Return [X, Y] of the center of cell containing provided text 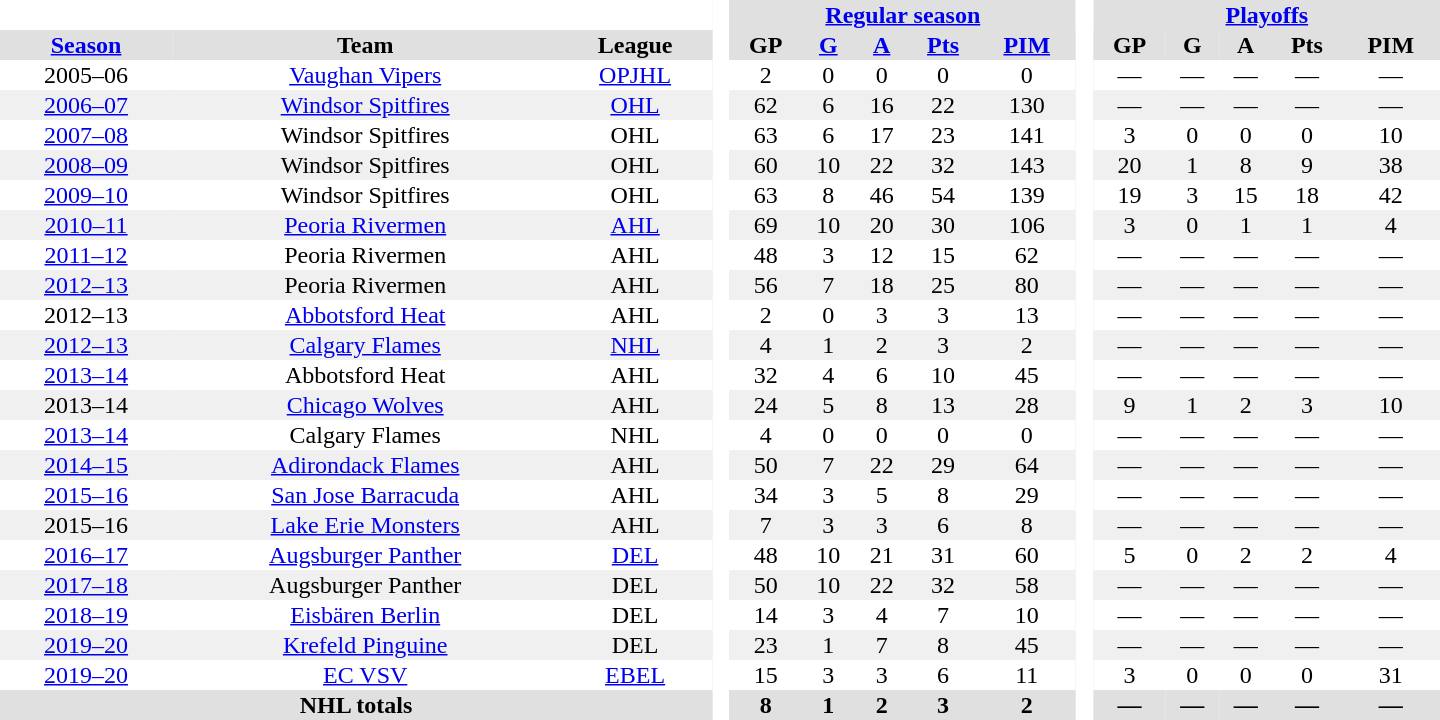
Season [86, 45]
38 [1391, 165]
2011–12 [86, 255]
EC VSV [365, 675]
28 [1027, 405]
2018–19 [86, 615]
2005–06 [86, 75]
Vaughan Vipers [365, 75]
80 [1027, 285]
143 [1027, 165]
OPJHL [635, 75]
130 [1027, 105]
Adirondack Flames [365, 465]
Eisbären Berlin [365, 615]
2014–15 [86, 465]
14 [766, 615]
2008–09 [86, 165]
NHL totals [356, 705]
24 [766, 405]
Regular season [903, 15]
64 [1027, 465]
Krefeld Pinguine [365, 645]
46 [882, 195]
17 [882, 135]
2006–07 [86, 105]
2016–17 [86, 555]
56 [766, 285]
21 [882, 555]
42 [1391, 195]
58 [1027, 585]
54 [942, 195]
2017–18 [86, 585]
34 [766, 495]
106 [1027, 225]
69 [766, 225]
2010–11 [86, 225]
League [635, 45]
Playoffs [1267, 15]
2007–08 [86, 135]
19 [1130, 195]
EBEL [635, 675]
2009–10 [86, 195]
16 [882, 105]
11 [1027, 675]
12 [882, 255]
25 [942, 285]
30 [942, 225]
Chicago Wolves [365, 405]
Team [365, 45]
San Jose Barracuda [365, 495]
141 [1027, 135]
139 [1027, 195]
Lake Erie Monsters [365, 525]
